Scan for the cell matching the given text and deliver its [X, Y] coordinate at center. 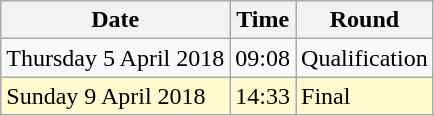
14:33 [263, 96]
Time [263, 20]
09:08 [263, 58]
Qualification [365, 58]
Thursday 5 April 2018 [116, 58]
Round [365, 20]
Date [116, 20]
Sunday 9 April 2018 [116, 96]
Final [365, 96]
